Locate the cell with the specified text and output its (x, y) center coordinate. 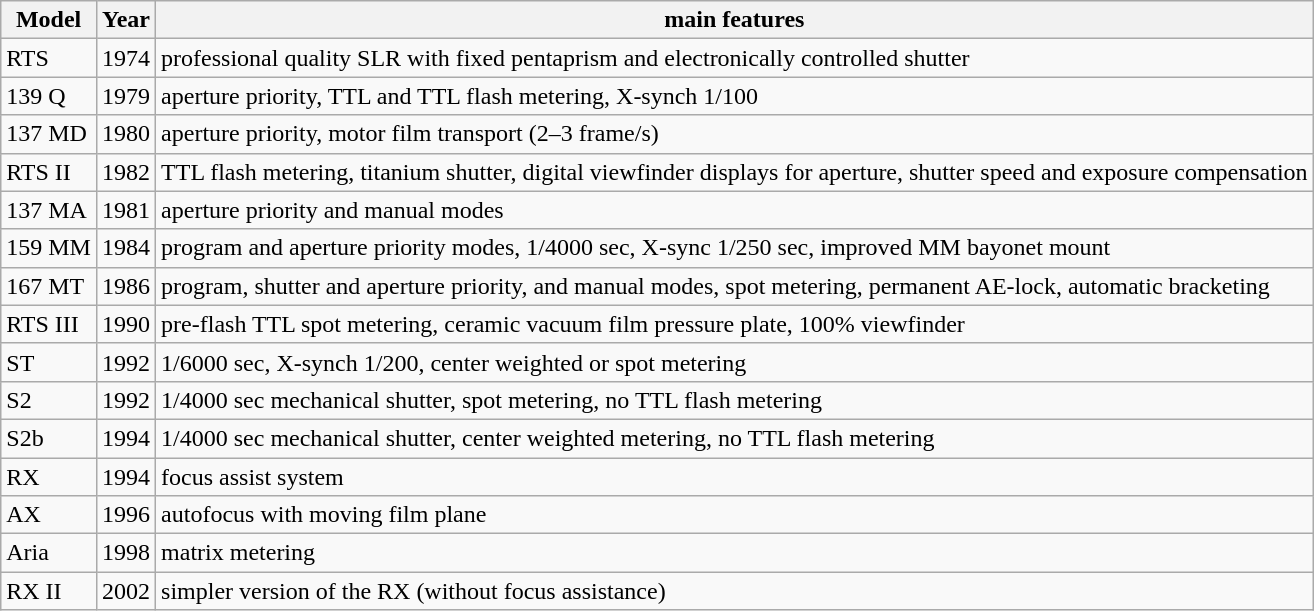
pre-flash TTL spot metering, ceramic vacuum film pressure plate, 100% viewfinder (735, 324)
S2 (49, 400)
program, shutter and aperture priority, and manual modes, spot metering, permanent AE-lock, automatic bracketing (735, 286)
1984 (126, 248)
simpler version of the RX (without focus assistance) (735, 591)
TTL flash metering, titanium shutter, digital viewfinder displays for aperture, shutter speed and exposure compensation (735, 172)
1/4000 sec mechanical shutter, center weighted metering, no TTL flash metering (735, 438)
matrix metering (735, 553)
1979 (126, 96)
RX (49, 477)
1/6000 sec, X-synch 1/200, center weighted or spot metering (735, 362)
2002 (126, 591)
RTS (49, 58)
program and aperture priority modes, 1/4000 sec, X-sync 1/250 sec, improved MM bayonet mount (735, 248)
137 MD (49, 134)
aperture priority, TTL and TTL flash metering, X-synch 1/100 (735, 96)
professional quality SLR with fixed pentaprism and electronically controlled shutter (735, 58)
139 Q (49, 96)
aperture priority, motor film transport (2–3 frame/s) (735, 134)
main features (735, 20)
RX II (49, 591)
137 MA (49, 210)
159 MM (49, 248)
1982 (126, 172)
RTS II (49, 172)
1996 (126, 515)
167 MT (49, 286)
focus assist system (735, 477)
Year (126, 20)
1980 (126, 134)
1990 (126, 324)
Model (49, 20)
AX (49, 515)
1998 (126, 553)
ST (49, 362)
S2b (49, 438)
Aria (49, 553)
1974 (126, 58)
1981 (126, 210)
1986 (126, 286)
RTS III (49, 324)
aperture priority and manual modes (735, 210)
autofocus with moving film plane (735, 515)
1/4000 sec mechanical shutter, spot metering, no TTL flash metering (735, 400)
